Detect which cell encompasses the target text, then output its (x, y) center coordinate. 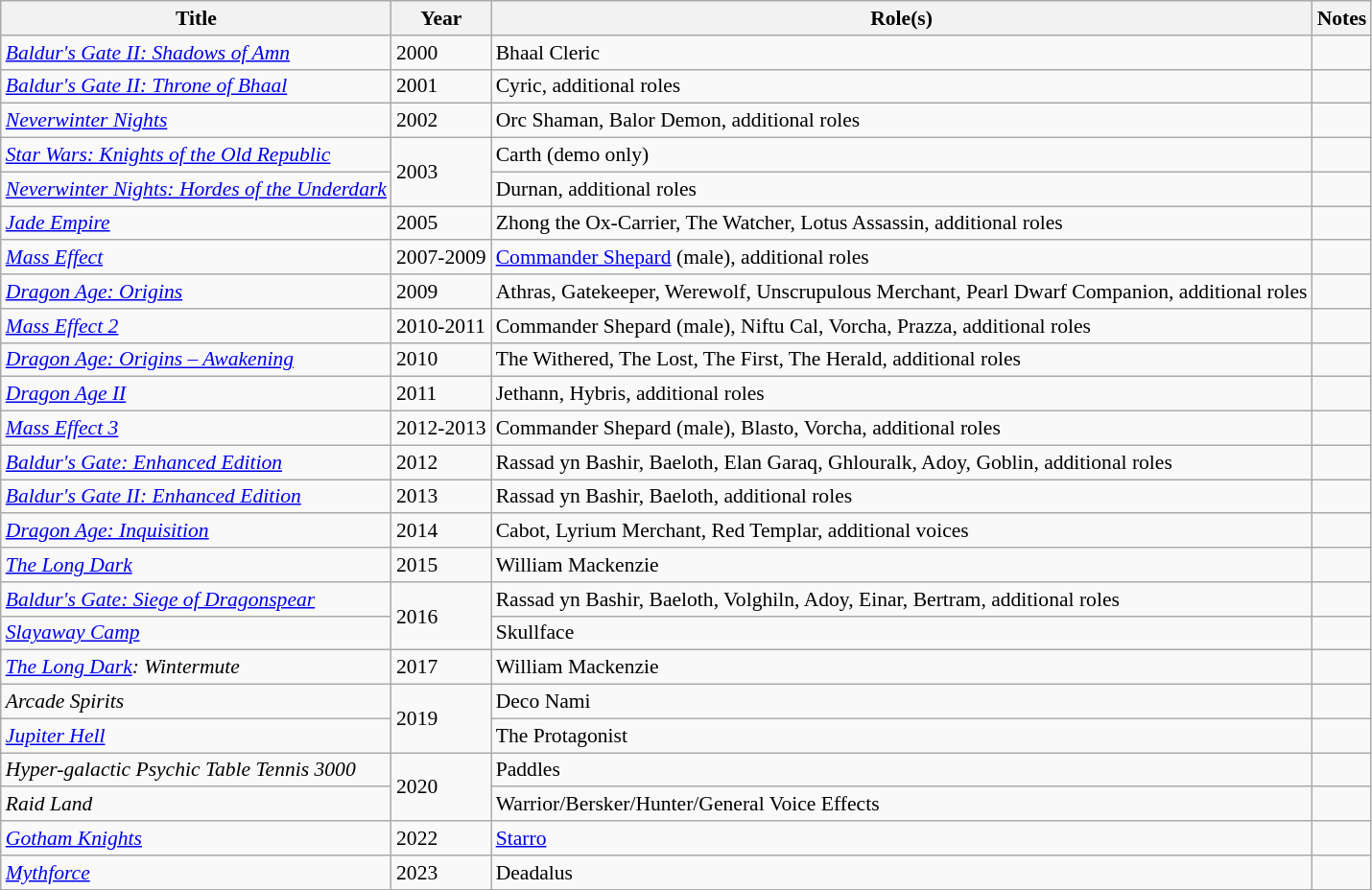
Warrior/Bersker/Hunter/General Voice Effects (902, 805)
Role(s) (902, 18)
Starro (902, 838)
Notes (1342, 18)
2022 (441, 838)
2011 (441, 394)
2007-2009 (441, 258)
The Protagonist (902, 736)
2023 (441, 873)
The Long Dark (196, 565)
Deco Nami (902, 702)
Commander Shepard (male), Blasto, Vorcha, additional roles (902, 429)
Baldur's Gate II: Shadows of Amn (196, 53)
Baldur's Gate: Enhanced Edition (196, 462)
Athras, Gatekeeper, Werewolf, Unscrupulous Merchant, Pearl Dwarf Companion, additional roles (902, 292)
2015 (441, 565)
2003 (441, 173)
Slayaway Camp (196, 633)
Year (441, 18)
Zhong the Ox-Carrier, The Watcher, Lotus Assassin, additional roles (902, 223)
Neverwinter Nights (196, 121)
2016 (441, 616)
Dragon Age: Inquisition (196, 531)
Star Wars: Knights of the Old Republic (196, 155)
2001 (441, 86)
Neverwinter Nights: Hordes of the Underdark (196, 189)
Baldur's Gate: Siege of Dragonspear (196, 599)
2009 (441, 292)
2017 (441, 667)
2010 (441, 360)
Raid Land (196, 805)
2005 (441, 223)
Jupiter Hell (196, 736)
Jade Empire (196, 223)
Commander Shepard (male), Niftu Cal, Vorcha, Prazza, additional roles (902, 326)
Rassad yn Bashir, Baeloth, Volghiln, Adoy, Einar, Bertram, additional roles (902, 599)
2002 (441, 121)
Mass Effect (196, 258)
Dragon Age: Origins (196, 292)
2012 (441, 462)
Gotham Knights (196, 838)
Rassad yn Bashir, Baeloth, Elan Garaq, Ghlouralk, Adoy, Goblin, additional roles (902, 462)
2019 (441, 719)
Commander Shepard (male), additional roles (902, 258)
2012-2013 (441, 429)
2020 (441, 786)
Title (196, 18)
Skullface (902, 633)
Mass Effect 3 (196, 429)
The Long Dark: Wintermute (196, 667)
2014 (441, 531)
Dragon Age II (196, 394)
Paddles (902, 770)
The Withered, The Lost, The First, The Herald, additional roles (902, 360)
Mythforce (196, 873)
Dragon Age: Origins – Awakening (196, 360)
2000 (441, 53)
Cyric, additional roles (902, 86)
Bhaal Cleric (902, 53)
Baldur's Gate II: Enhanced Edition (196, 497)
Durnan, additional roles (902, 189)
Rassad yn Bashir, Baeloth, additional roles (902, 497)
Carth (demo only) (902, 155)
Cabot, Lyrium Merchant, Red Templar, additional voices (902, 531)
Arcade Spirits (196, 702)
Hyper-galactic Psychic Table Tennis 3000 (196, 770)
Jethann, Hybris, additional roles (902, 394)
Mass Effect 2 (196, 326)
2013 (441, 497)
Deadalus (902, 873)
Orc Shaman, Balor Demon, additional roles (902, 121)
2010-2011 (441, 326)
Baldur's Gate II: Throne of Bhaal (196, 86)
